Provide the (x, y) coordinate of the cell's center where the given text is located.  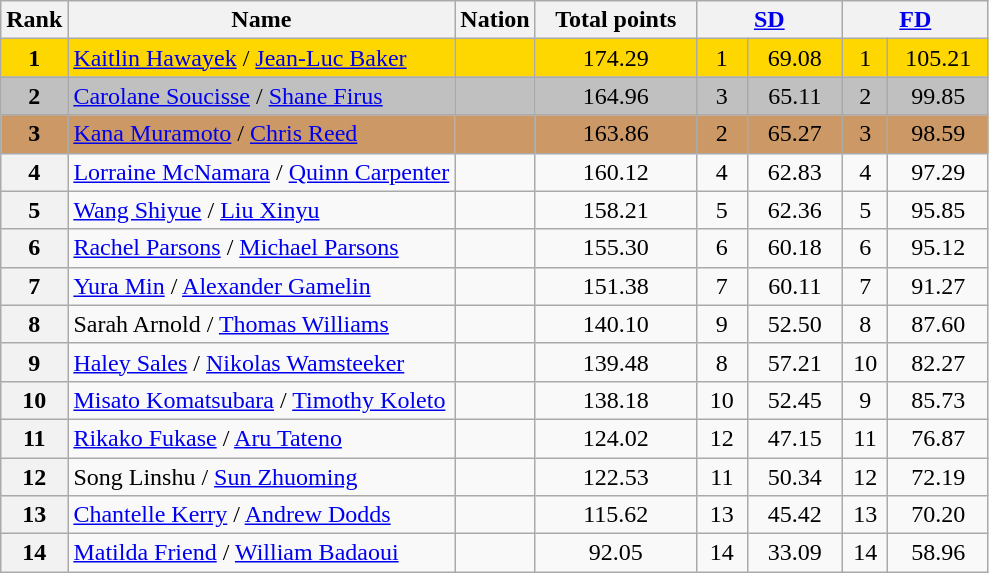
160.12 (616, 172)
99.85 (938, 96)
115.62 (616, 515)
Misato Komatsubara / Timothy Koleto (262, 400)
Lorraine McNamara / Quinn Carpenter (262, 172)
163.86 (616, 134)
Sarah Arnold / Thomas Williams (262, 324)
Kana Muramoto / Chris Reed (262, 134)
91.27 (938, 286)
70.20 (938, 515)
98.59 (938, 134)
Haley Sales / Nikolas Wamsteeker (262, 362)
105.21 (938, 58)
85.73 (938, 400)
Total points (616, 20)
Rikako Fukase / Aru Tateno (262, 438)
Kaitlin Hawayek / Jean-Luc Baker (262, 58)
95.85 (938, 210)
Name (262, 20)
FD (915, 20)
92.05 (616, 553)
76.87 (938, 438)
158.21 (616, 210)
33.09 (794, 553)
174.29 (616, 58)
69.08 (794, 58)
62.83 (794, 172)
138.18 (616, 400)
Carolane Soucisse / Shane Firus (262, 96)
72.19 (938, 477)
52.45 (794, 400)
Wang Shiyue / Liu Xinyu (262, 210)
65.11 (794, 96)
52.50 (794, 324)
57.21 (794, 362)
Chantelle Kerry / Andrew Dodds (262, 515)
124.02 (616, 438)
Rank (34, 20)
60.11 (794, 286)
140.10 (616, 324)
155.30 (616, 248)
Rachel Parsons / Michael Parsons (262, 248)
122.53 (616, 477)
Matilda Friend / William Badaoui (262, 553)
Nation (495, 20)
SD (769, 20)
50.34 (794, 477)
60.18 (794, 248)
139.48 (616, 362)
65.27 (794, 134)
87.60 (938, 324)
151.38 (616, 286)
58.96 (938, 553)
97.29 (938, 172)
Song Linshu / Sun Zhuoming (262, 477)
45.42 (794, 515)
164.96 (616, 96)
95.12 (938, 248)
62.36 (794, 210)
82.27 (938, 362)
47.15 (794, 438)
Yura Min / Alexander Gamelin (262, 286)
